Capture the cell that displays the provided text and extract its (X, Y) central coordinate. 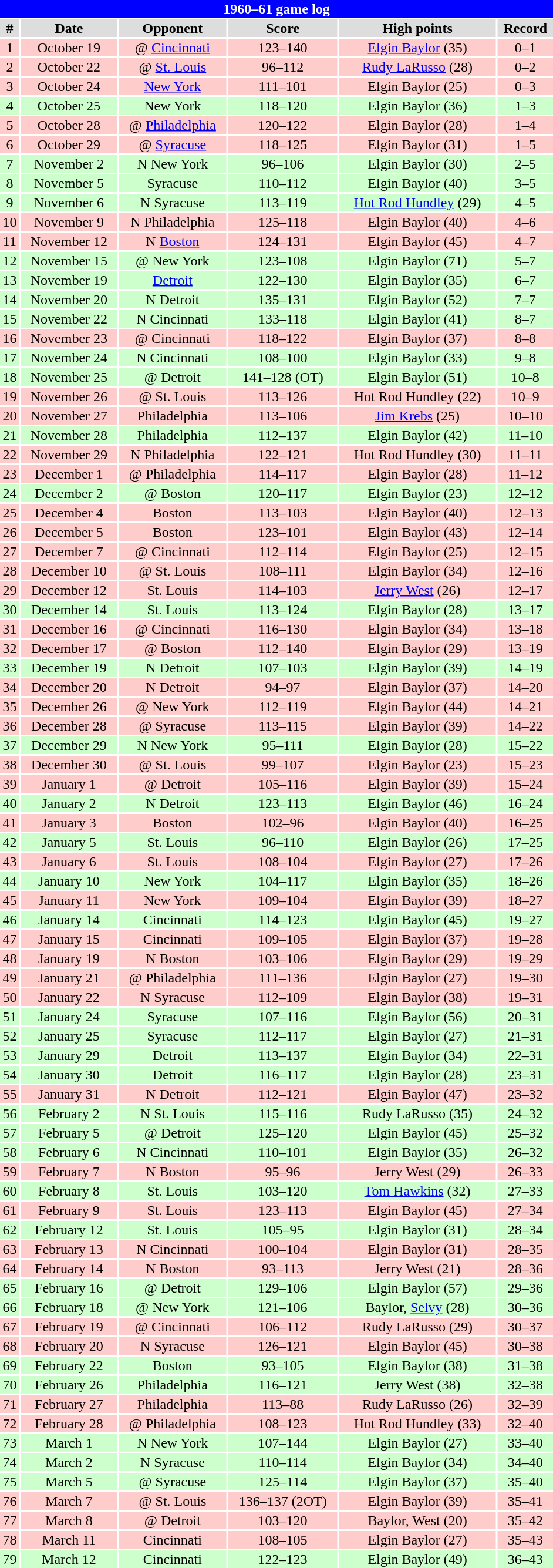
9–8 (525, 358)
30–38 (525, 1346)
93–105 (283, 1365)
100–104 (283, 1249)
24 (9, 493)
35–42 (525, 1520)
34 (9, 687)
November 19 (69, 280)
125–114 (283, 1482)
78 (9, 1540)
67 (9, 1327)
February 18 (69, 1307)
January 6 (69, 862)
114–117 (283, 474)
93–113 (283, 1268)
December 1 (69, 474)
9 (9, 203)
December 16 (69, 629)
November 24 (69, 358)
5–7 (525, 261)
19–27 (525, 920)
Elgin Baylor (42) (418, 435)
4 (9, 106)
Elgin Baylor (30) (418, 164)
Elgin Baylor (36) (418, 106)
33–40 (525, 1443)
Jerry West (26) (418, 590)
1 (9, 48)
February 9 (69, 1210)
Baylor, West (20) (418, 1520)
125–118 (283, 222)
112–117 (283, 1036)
Elgin Baylor (47) (418, 1094)
112–137 (283, 435)
112–121 (283, 1094)
December 7 (69, 551)
34–40 (525, 1462)
19–28 (525, 939)
Score (283, 28)
Elgin Baylor (51) (418, 377)
3–5 (525, 183)
116–130 (283, 629)
15–23 (525, 765)
103–106 (283, 958)
107–116 (283, 1017)
13–17 (525, 610)
21–31 (525, 1036)
Hot Rod Hundley (30) (418, 455)
122–121 (283, 455)
114–123 (283, 920)
January 1 (69, 784)
October 28 (69, 125)
35 (9, 706)
16 (9, 338)
November 22 (69, 319)
10 (9, 222)
23–32 (525, 1094)
Hot Rod Hundley (29) (418, 203)
Elgin Baylor (33) (418, 358)
Jim Krebs (25) (418, 416)
January 29 (69, 1055)
Elgin Baylor (43) (418, 532)
124–131 (283, 241)
Rudy LaRusso (28) (418, 67)
113–126 (283, 396)
76 (9, 1501)
22–31 (525, 1055)
71 (9, 1404)
113–103 (283, 513)
44 (9, 881)
120–117 (283, 493)
133–118 (283, 319)
Jerry West (29) (418, 1172)
2 (9, 67)
Elgin Baylor (46) (418, 803)
125–120 (283, 1133)
108–100 (283, 358)
26–33 (525, 1172)
February 20 (69, 1346)
113–119 (283, 203)
49 (9, 978)
123–108 (283, 261)
High points (418, 28)
November 20 (69, 300)
11–10 (525, 435)
4–6 (525, 222)
95–96 (283, 1172)
January 22 (69, 997)
122–123 (283, 1559)
25 (9, 513)
1–4 (525, 125)
17–25 (525, 842)
# (9, 28)
36–43 (525, 1559)
October 19 (69, 48)
116–117 (283, 1075)
Elgin Baylor (44) (418, 706)
December 20 (69, 687)
23–31 (525, 1075)
43 (9, 862)
48 (9, 958)
November 23 (69, 338)
115–116 (283, 1113)
Baylor, Selvy (28) (418, 1307)
54 (9, 1075)
17 (9, 358)
24–32 (525, 1113)
15–24 (525, 784)
108–123 (283, 1424)
62 (9, 1230)
5 (9, 125)
28–36 (525, 1268)
15–22 (525, 745)
113–106 (283, 416)
8–8 (525, 338)
110–114 (283, 1462)
March 8 (69, 1520)
Jerry West (38) (418, 1385)
December 10 (69, 571)
6 (9, 144)
February 26 (69, 1385)
2–5 (525, 164)
46 (9, 920)
November 9 (69, 222)
November 5 (69, 183)
February 28 (69, 1424)
32 (9, 648)
69 (9, 1365)
Elgin Baylor (49) (418, 1559)
December 28 (69, 726)
30–37 (525, 1327)
November 12 (69, 241)
November 15 (69, 261)
15 (9, 319)
19–31 (525, 997)
January 14 (69, 920)
March 1 (69, 1443)
57 (9, 1133)
January 19 (69, 958)
10–10 (525, 416)
28 (9, 571)
November 28 (69, 435)
16–25 (525, 823)
47 (9, 939)
19 (9, 396)
January 21 (69, 978)
26–32 (525, 1152)
1960–61 game log (276, 9)
66 (9, 1307)
12–13 (525, 513)
0–2 (525, 67)
November 27 (69, 416)
108–104 (283, 862)
January 24 (69, 1017)
January 10 (69, 881)
4–7 (525, 241)
February 2 (69, 1113)
December 4 (69, 513)
14–21 (525, 706)
32–40 (525, 1424)
21 (9, 435)
Elgin Baylor (56) (418, 1017)
Date (69, 28)
12 (9, 261)
8–7 (525, 319)
36 (9, 726)
114–103 (283, 590)
12–15 (525, 551)
December 5 (69, 532)
110–112 (283, 183)
February 19 (69, 1327)
December 30 (69, 765)
27–34 (525, 1210)
113–137 (283, 1055)
58 (9, 1152)
18 (9, 377)
61 (9, 1210)
0–3 (525, 86)
November 29 (69, 455)
105–116 (283, 784)
November 6 (69, 203)
37 (9, 745)
95–111 (283, 745)
64 (9, 1268)
31–38 (525, 1365)
Elgin Baylor (26) (418, 842)
129–106 (283, 1288)
Hot Rod Hundley (22) (418, 396)
112–114 (283, 551)
59 (9, 1172)
108–105 (283, 1540)
Record (525, 28)
31 (9, 629)
51 (9, 1017)
14–20 (525, 687)
March 7 (69, 1501)
30–36 (525, 1307)
Elgin Baylor (57) (418, 1288)
12–17 (525, 590)
January 5 (69, 842)
N St. Louis (173, 1113)
February 16 (69, 1288)
12–12 (525, 493)
Jerry West (21) (418, 1268)
February 13 (69, 1249)
35–40 (525, 1482)
0–1 (525, 48)
7–7 (525, 300)
20 (9, 416)
28–35 (525, 1249)
27 (9, 551)
10–9 (525, 396)
99–107 (283, 765)
112–140 (283, 648)
96–110 (283, 842)
February 7 (69, 1172)
October 24 (69, 86)
29–36 (525, 1288)
60 (9, 1191)
1–5 (525, 144)
Hot Rod Hundley (33) (418, 1424)
17–26 (525, 862)
33 (9, 668)
14–22 (525, 726)
123–101 (283, 532)
94–97 (283, 687)
Tom Hawkins (32) (418, 1191)
26 (9, 532)
December 14 (69, 610)
Rudy LaRusso (26) (418, 1404)
53 (9, 1055)
29 (9, 590)
52 (9, 1036)
107–103 (283, 668)
December 26 (69, 706)
February 14 (69, 1268)
19–30 (525, 978)
January 25 (69, 1036)
23 (9, 474)
4–5 (525, 203)
January 31 (69, 1094)
11–11 (525, 455)
March 11 (69, 1540)
102–96 (283, 823)
40 (9, 803)
13–19 (525, 648)
25–32 (525, 1133)
65 (9, 1288)
November 26 (69, 396)
10–8 (525, 377)
Elgin Baylor (71) (418, 261)
113–115 (283, 726)
141–128 (OT) (283, 377)
October 29 (69, 144)
45 (9, 900)
104–117 (283, 881)
January 15 (69, 939)
February 8 (69, 1191)
112–109 (283, 997)
35–43 (525, 1540)
18–27 (525, 900)
42 (9, 842)
December 17 (69, 648)
111–136 (283, 978)
3 (9, 86)
Elgin Baylor (52) (418, 300)
35–41 (525, 1501)
77 (9, 1520)
50 (9, 997)
19–29 (525, 958)
11 (9, 241)
8 (9, 183)
February 6 (69, 1152)
113–88 (283, 1404)
13–18 (525, 629)
Rudy LaRusso (35) (418, 1113)
30 (9, 610)
January 30 (69, 1075)
122–130 (283, 280)
79 (9, 1559)
14–19 (525, 668)
Opponent (173, 28)
October 25 (69, 106)
96–112 (283, 67)
February 12 (69, 1230)
135–131 (283, 300)
13 (9, 280)
27–33 (525, 1191)
20–31 (525, 1017)
14 (9, 300)
32–39 (525, 1404)
108–111 (283, 571)
February 5 (69, 1133)
January 11 (69, 900)
1–3 (525, 106)
75 (9, 1482)
39 (9, 784)
January 2 (69, 803)
12–14 (525, 532)
7 (9, 164)
March 5 (69, 1482)
118–120 (283, 106)
118–125 (283, 144)
106–112 (283, 1327)
12–16 (525, 571)
December 19 (69, 668)
Elgin Baylor (41) (418, 319)
December 2 (69, 493)
November 2 (69, 164)
28–34 (525, 1230)
109–105 (283, 939)
107–144 (283, 1443)
32–38 (525, 1385)
38 (9, 765)
16–24 (525, 803)
121–106 (283, 1307)
110–101 (283, 1152)
105–95 (283, 1230)
22 (9, 455)
March 12 (69, 1559)
111–101 (283, 86)
March 2 (69, 1462)
68 (9, 1346)
63 (9, 1249)
113–124 (283, 610)
112–119 (283, 706)
74 (9, 1462)
96–106 (283, 164)
41 (9, 823)
6–7 (525, 280)
70 (9, 1385)
December 29 (69, 745)
72 (9, 1424)
February 27 (69, 1404)
Rudy LaRusso (29) (418, 1327)
55 (9, 1094)
126–121 (283, 1346)
123–140 (283, 48)
February 22 (69, 1365)
56 (9, 1113)
120–122 (283, 125)
73 (9, 1443)
18–26 (525, 881)
January 3 (69, 823)
116–121 (283, 1385)
118–122 (283, 338)
11–12 (525, 474)
November 25 (69, 377)
136–137 (2OT) (283, 1501)
109–104 (283, 900)
December 12 (69, 590)
October 22 (69, 67)
